Determine the (X, Y) coordinate at the center of the cell enclosing the given text.  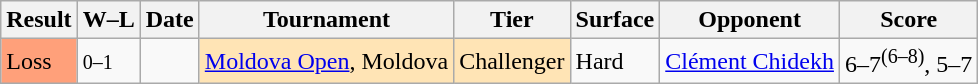
0–1 (108, 62)
6–7(6–8), 5–7 (908, 62)
Score (908, 20)
Date (170, 20)
Loss (39, 62)
Moldova Open, Moldova (326, 62)
Surface (615, 20)
Result (39, 20)
Hard (615, 62)
Challenger (512, 62)
Tournament (326, 20)
Tier (512, 20)
W–L (108, 20)
Clément Chidekh (750, 62)
Opponent (750, 20)
